Capture the cell that displays the provided text and extract its [x, y] central coordinate. 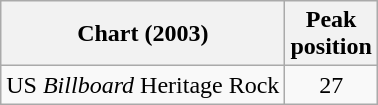
US Billboard Heritage Rock [143, 85]
Peakposition [331, 34]
27 [331, 85]
Chart (2003) [143, 34]
